Locate the cell with the specified text and output its (x, y) center coordinate. 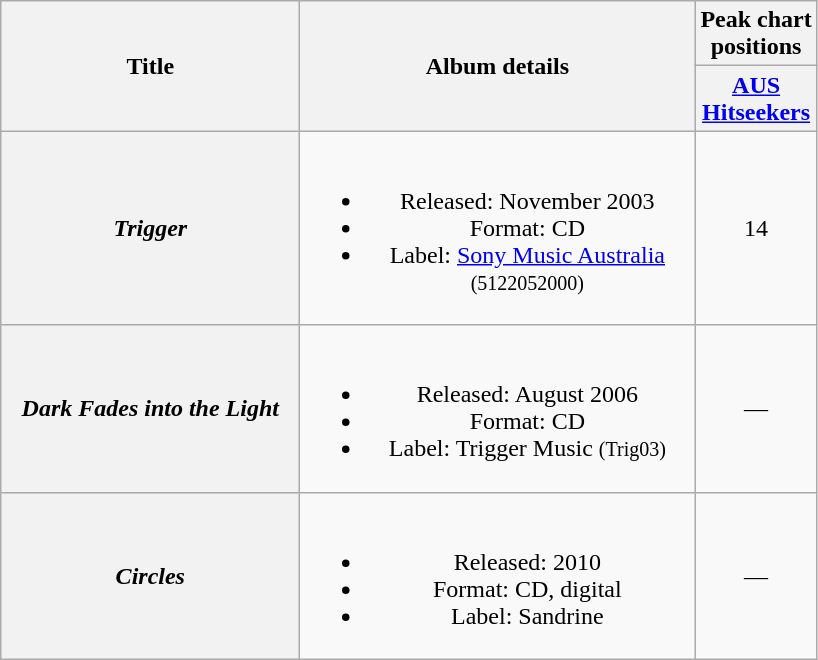
Trigger (150, 228)
Album details (498, 66)
14 (756, 228)
Title (150, 66)
Released: November 2003Format: CDLabel: Sony Music Australia (5122052000) (498, 228)
Circles (150, 576)
Released: 2010Format: CD, digitalLabel: Sandrine (498, 576)
Peak chartpositions (756, 34)
Released: August 2006Format: CDLabel: Trigger Music (Trig03) (498, 408)
AUS Hitseekers (756, 98)
Dark Fades into the Light (150, 408)
